Output the (x, y) coordinate of the center of the cell containing the given text.  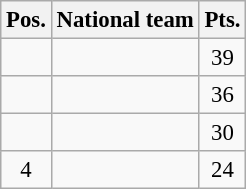
Pts. (222, 20)
36 (222, 95)
30 (222, 133)
Pos. (26, 20)
39 (222, 58)
National team (125, 20)
4 (26, 170)
24 (222, 170)
